Search for the cell housing the specified text and yield its [X, Y] center coordinate. 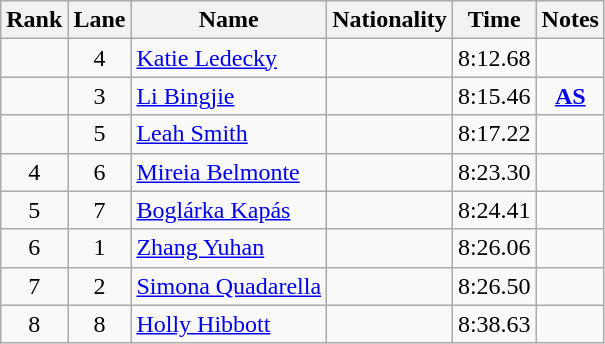
Li Bingjie [229, 96]
8:38.63 [494, 324]
3 [100, 96]
Simona Quadarella [229, 286]
8:24.41 [494, 210]
8:17.22 [494, 134]
2 [100, 286]
Boglárka Kapás [229, 210]
8:23.30 [494, 172]
AS [570, 96]
Name [229, 20]
Lane [100, 20]
1 [100, 248]
Holly Hibbott [229, 324]
Nationality [390, 20]
8:12.68 [494, 58]
Zhang Yuhan [229, 248]
8:26.50 [494, 286]
Rank [34, 20]
Mireia Belmonte [229, 172]
Leah Smith [229, 134]
Katie Ledecky [229, 58]
8:15.46 [494, 96]
8:26.06 [494, 248]
Time [494, 20]
Notes [570, 20]
